Scan for the cell matching the given text and deliver its [X, Y] coordinate at center. 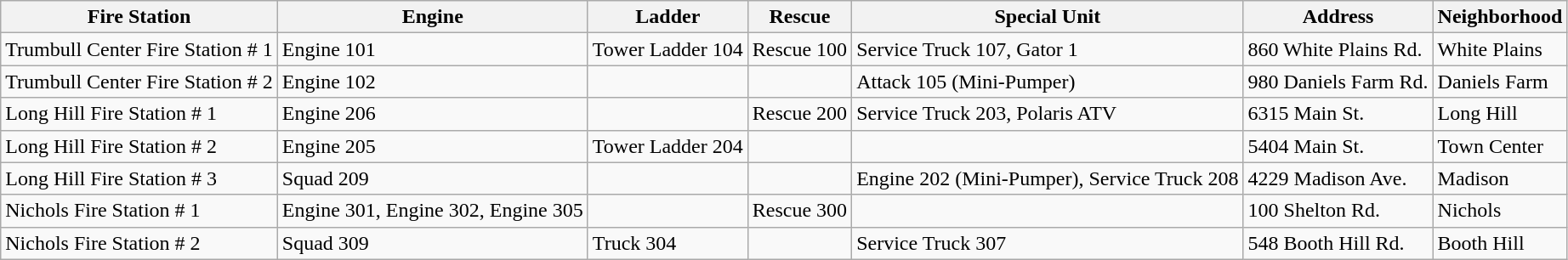
Engine 206 [432, 114]
Rescue 100 [799, 49]
Ladder [668, 17]
Truck 304 [668, 243]
Engine 102 [432, 82]
Daniels Farm [1500, 82]
Service Truck 307 [1048, 243]
Address [1338, 17]
Service Truck 107, Gator 1 [1048, 49]
Rescue [799, 17]
Long Hill Fire Station # 3 [139, 178]
Tower Ladder 204 [668, 146]
Fire Station [139, 17]
5404 Main St. [1338, 146]
Long Hill [1500, 114]
Engine 202 (Mini-Pumper), Service Truck 208 [1048, 178]
Madison [1500, 178]
Rescue 200 [799, 114]
6315 Main St. [1338, 114]
860 White Plains Rd. [1338, 49]
Service Truck 203, Polaris ATV [1048, 114]
Squad 209 [432, 178]
White Plains [1500, 49]
Town Center [1500, 146]
100 Shelton Rd. [1338, 211]
Nichols [1500, 211]
Squad 309 [432, 243]
4229 Madison Ave. [1338, 178]
548 Booth Hill Rd. [1338, 243]
Nichols Fire Station # 1 [139, 211]
980 Daniels Farm Rd. [1338, 82]
Special Unit [1048, 17]
Long Hill Fire Station # 1 [139, 114]
Trumbull Center Fire Station # 2 [139, 82]
Attack 105 (Mini-Pumper) [1048, 82]
Engine 205 [432, 146]
Tower Ladder 104 [668, 49]
Neighborhood [1500, 17]
Engine 301, Engine 302, Engine 305 [432, 211]
Rescue 300 [799, 211]
Engine [432, 17]
Engine 101 [432, 49]
Nichols Fire Station # 2 [139, 243]
Booth Hill [1500, 243]
Trumbull Center Fire Station # 1 [139, 49]
Long Hill Fire Station # 2 [139, 146]
